Scan for the cell matching the given text and deliver its [x, y] coordinate at center. 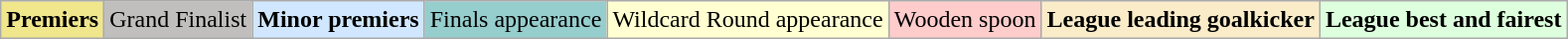
League leading goalkicker [1180, 20]
Wildcard Round appearance [747, 20]
Minor premiers [338, 20]
League best and fairest [1443, 20]
Grand Finalist [179, 20]
Premiers [53, 20]
Wooden spoon [965, 20]
Finals appearance [516, 20]
